Capture the cell that displays the provided text and extract its (x, y) central coordinate. 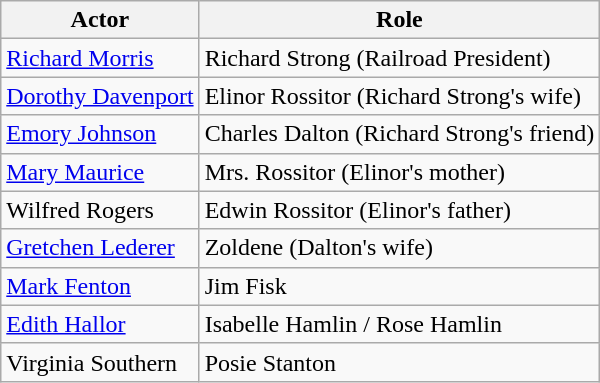
Jim Fisk (400, 286)
Emory Johnson (100, 134)
Zoldene (Dalton's wife) (400, 248)
Virginia Southern (100, 362)
Mark Fenton (100, 286)
Mrs. Rossitor (Elinor's mother) (400, 172)
Gretchen Lederer (100, 248)
Dorothy Davenport (100, 96)
Charles Dalton (Richard Strong's friend) (400, 134)
Posie Stanton (400, 362)
Wilfred Rogers (100, 210)
Richard Strong (Railroad President) (400, 58)
Mary Maurice (100, 172)
Isabelle Hamlin / Rose Hamlin (400, 324)
Edith Hallor (100, 324)
Elinor Rossitor (Richard Strong's wife) (400, 96)
Richard Morris (100, 58)
Edwin Rossitor (Elinor's father) (400, 210)
Role (400, 20)
Actor (100, 20)
